From the cell containing the given text, extract its center point as (x, y) coordinate. 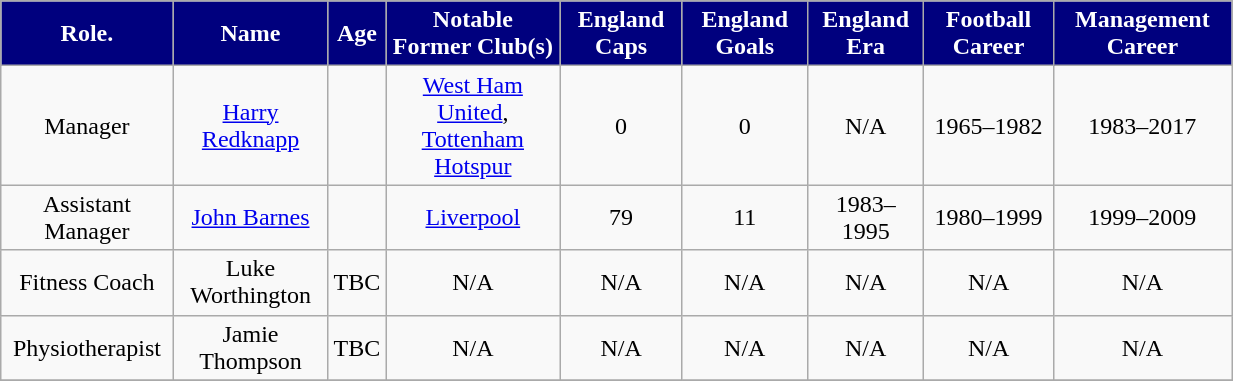
Age (357, 34)
Management Career (1142, 34)
Manager (87, 126)
Harry Redknapp (250, 126)
England Era (866, 34)
1980–1999 (988, 218)
John Barnes (250, 218)
1983–2017 (1142, 126)
Liverpool (473, 218)
Fitness Coach (87, 282)
West Ham United, Tottenham Hotspur (473, 126)
Name (250, 34)
Assistant Manager (87, 218)
Football Career (988, 34)
England Caps (621, 34)
Role. (87, 34)
Physiotherapist (87, 348)
Notable Former Club(s) (473, 34)
Luke Worthington (250, 282)
1965–1982 (988, 126)
1999–2009 (1142, 218)
79 (621, 218)
11 (744, 218)
England Goals (744, 34)
Jamie Thompson (250, 348)
1983–1995 (866, 218)
